Pinpoint the cell where the given text exists, returning its [X, Y] midpoint coordinate. 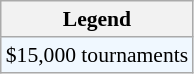
Legend [97, 19]
$15,000 tournaments [97, 55]
